Provide the [x, y] coordinate of the cell's center where the given text is located.  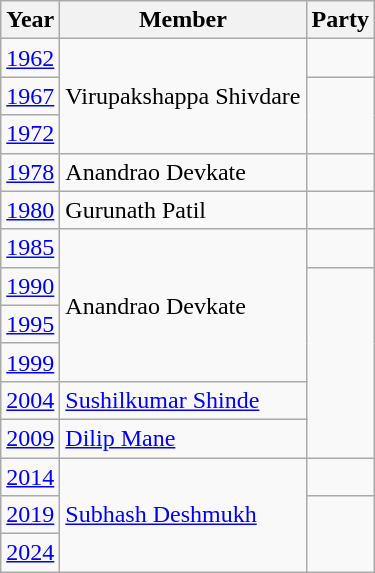
Party [340, 20]
1990 [30, 286]
2024 [30, 553]
Year [30, 20]
1995 [30, 324]
1978 [30, 172]
1980 [30, 210]
1962 [30, 58]
1999 [30, 362]
2009 [30, 438]
1985 [30, 248]
Member [183, 20]
Subhash Deshmukh [183, 515]
2004 [30, 400]
1972 [30, 134]
Gurunath Patil [183, 210]
Sushilkumar Shinde [183, 400]
Dilip Mane [183, 438]
1967 [30, 96]
Virupakshappa Shivdare [183, 96]
2014 [30, 477]
2019 [30, 515]
